Search for the cell housing the specified text and yield its (X, Y) center coordinate. 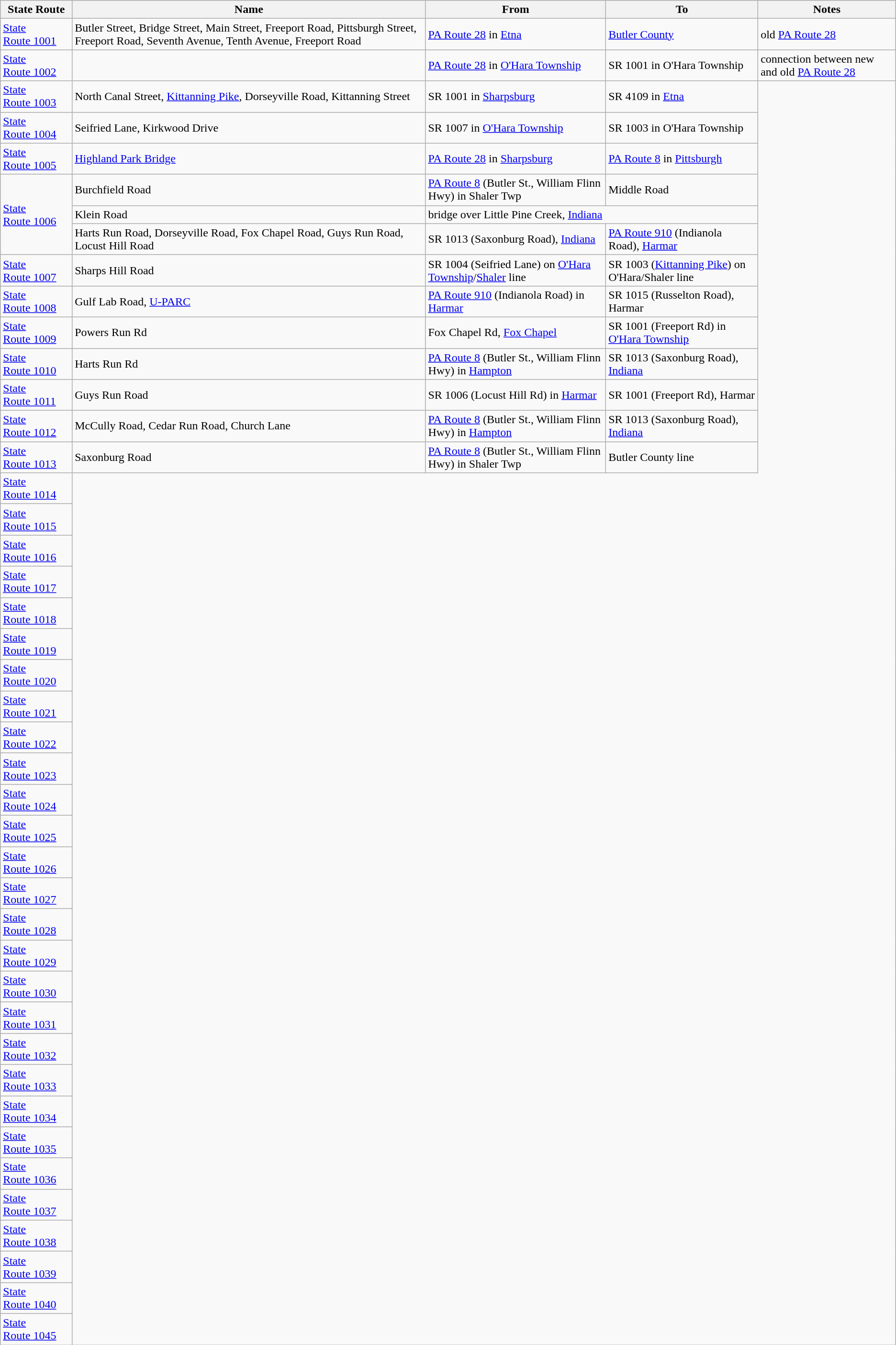
State Route 1023 (36, 769)
State Route 1013 (36, 458)
State Route 1017 (36, 582)
SR 1001 (Freeport Rd), Harmar (682, 395)
State Route 1028 (36, 925)
State Route 1045 (36, 1329)
State Route 1027 (36, 893)
connection between new and old PA Route 28 (827, 65)
bridge over Little Pine Creek, Indiana (592, 214)
State Route 1014 (36, 488)
Name (249, 10)
McCully Road, Cedar Run Road, Church Lane (249, 426)
SR 1004 (Seifried Lane) on O'Hara Township/Shaler line (516, 270)
SR 1015 (Russelton Road), Harmar (682, 302)
State Route 1019 (36, 644)
Fox Chapel Rd, Fox Chapel (516, 332)
SR 1001 (Freeport Rd) in O'Hara Township (682, 332)
State Route 1015 (36, 520)
Seifried Lane, Kirkwood Drive (249, 127)
State Route 1004 (36, 127)
North Canal Street, Kittanning Pike, Dorseyville Road, Kittanning Street (249, 97)
To (682, 10)
State Route 1036 (36, 1174)
State Route 1022 (36, 737)
SR 1001 in O'Hara Township (682, 65)
SR 4109 in Etna (682, 97)
PA Route 28 in Etna (516, 34)
State Route 1003 (36, 97)
State Route (36, 10)
State Route 1026 (36, 862)
State Route 1010 (36, 364)
State Route 1038 (36, 1236)
State Route 1021 (36, 706)
SR 1003 in O'Hara Township (682, 127)
Butler Street, Bridge Street, Main Street, Freeport Road, Pittsburgh Street, Freeport Road, Seventh Avenue, Tenth Avenue, Freeport Road (249, 34)
Middle Road (682, 190)
State Route 1025 (36, 831)
State Route 1035 (36, 1142)
SR 1007 in O'Hara Township (516, 127)
PA Route 28 in O'Hara Township (516, 65)
State Route 1032 (36, 1049)
State Route 1040 (36, 1298)
State Route 1033 (36, 1080)
State Route 1029 (36, 955)
State Route 1002 (36, 65)
Gulf Lab Road, U-PARC (249, 302)
State Route 1030 (36, 987)
Highland Park Bridge (249, 159)
State Route 1020 (36, 675)
State Route 1006 (36, 214)
State Route 1037 (36, 1204)
State Route 1018 (36, 613)
State Route 1011 (36, 395)
Powers Run Rd (249, 332)
Klein Road (249, 214)
PA Route 910 (Indianola Road) in Harmar (516, 302)
SR 1003 (Kittanning Pike) on O'Hara/Shaler line (682, 270)
Harts Run Road, Dorseyville Road, Fox Chapel Road, Guys Run Road, Locust Hill Road (249, 239)
State Route 1009 (36, 332)
State Route 1012 (36, 426)
Butler County line (682, 458)
State Route 1024 (36, 799)
State Route 1039 (36, 1267)
State Route 1034 (36, 1111)
Notes (827, 10)
Saxonburg Road (249, 458)
Burchfield Road (249, 190)
PA Route 28 in Sharpsburg (516, 159)
State Route 1016 (36, 550)
Guys Run Road (249, 395)
State Route 1005 (36, 159)
SR 1006 (Locust Hill Rd) in Harmar (516, 395)
State Route 1001 (36, 34)
old PA Route 28 (827, 34)
Butler County (682, 34)
State Route 1007 (36, 270)
State Route 1031 (36, 1018)
PA Route 8 in Pittsburgh (682, 159)
Harts Run Rd (249, 364)
State Route 1008 (36, 302)
Sharps Hill Road (249, 270)
From (516, 10)
PA Route 910 (Indianola Road), Harmar (682, 239)
SR 1001 in Sharpsburg (516, 97)
